For the text-containing cell, return its midpoint in (X, Y) coordinate format. 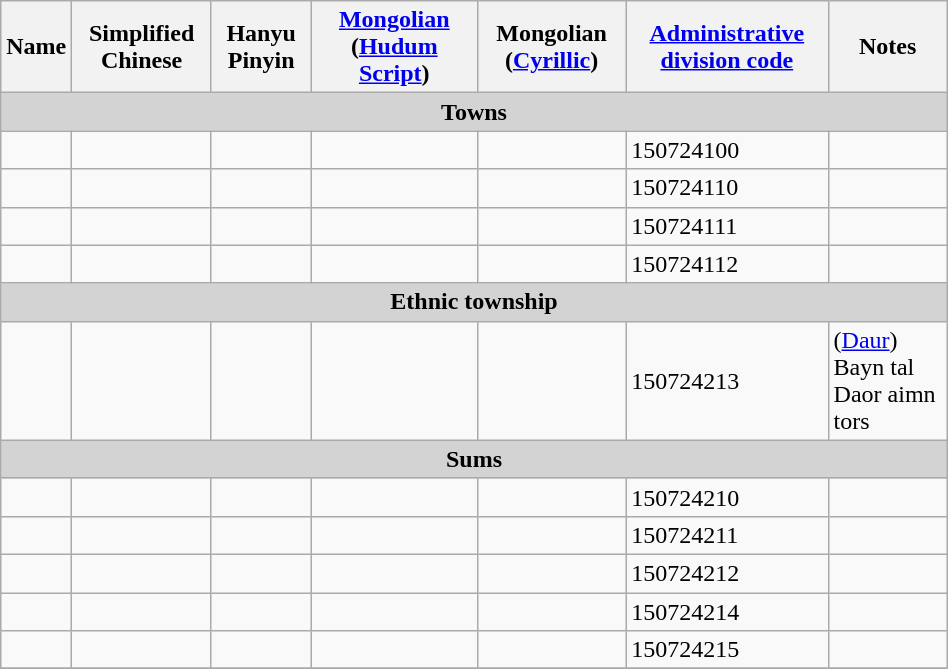
Ethnic township (474, 302)
150724110 (727, 188)
Name (36, 47)
150724100 (727, 150)
150724210 (727, 497)
Towns (474, 112)
150724214 (727, 611)
150724213 (727, 380)
150724211 (727, 535)
Administrative division code (727, 47)
Notes (888, 47)
Simplified Chinese (142, 47)
(Daur)Bayn tal Daor aimn tors (888, 380)
150724111 (727, 226)
Hanyu Pinyin (261, 47)
150724215 (727, 650)
Mongolian (Cyrillic) (552, 47)
150724112 (727, 264)
Sums (474, 459)
150724212 (727, 573)
Mongolian (Hudum Script) (394, 47)
